Provide the (x, y) coordinate of the cell's center where the given text is located.  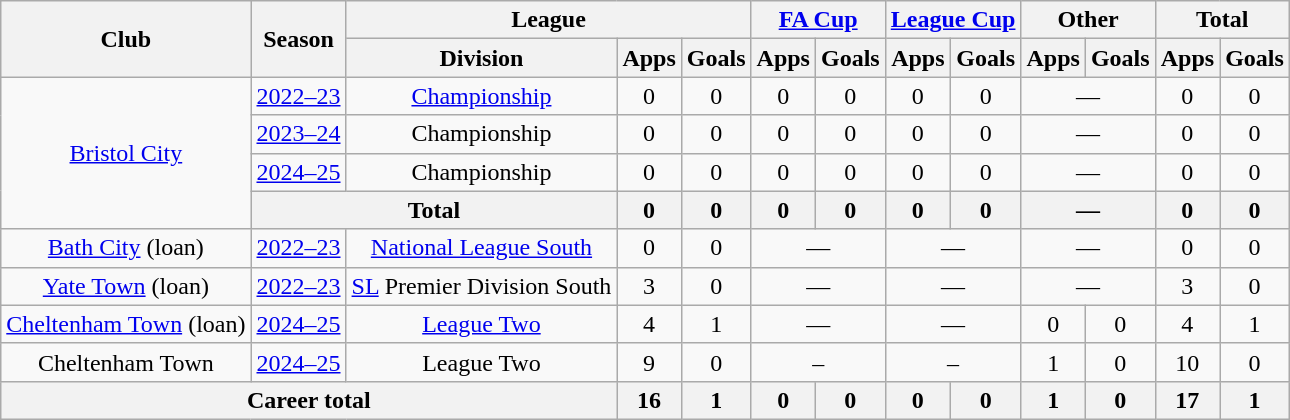
Bristol City (126, 153)
League Cup (953, 20)
Cheltenham Town (loan) (126, 324)
Cheltenham Town (126, 362)
League (548, 20)
16 (649, 400)
Bath City (loan) (126, 248)
2023–24 (298, 134)
17 (1187, 400)
Other (1088, 20)
National League South (482, 248)
Career total (309, 400)
SL Premier Division South (482, 286)
Division (482, 58)
Yate Town (loan) (126, 286)
Season (298, 39)
9 (649, 362)
FA Cup (818, 20)
10 (1187, 362)
Club (126, 39)
